From the cell containing the given text, extract its center point as (x, y) coordinate. 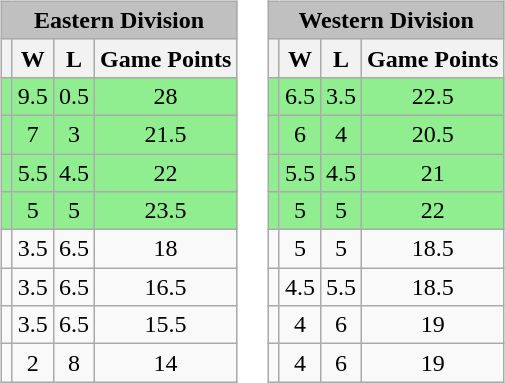
21.5 (165, 134)
Western Division (386, 20)
3 (74, 134)
22.5 (433, 96)
15.5 (165, 325)
20.5 (433, 134)
2 (32, 363)
7 (32, 134)
Eastern Division (119, 20)
21 (433, 173)
14 (165, 363)
18 (165, 249)
16.5 (165, 287)
9.5 (32, 96)
28 (165, 96)
8 (74, 363)
0.5 (74, 96)
23.5 (165, 211)
